Extract the (X, Y) coordinate from the center of the cell holding the provided text.  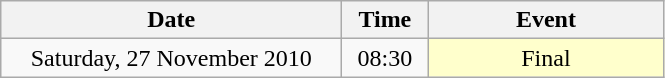
Date (172, 20)
Saturday, 27 November 2010 (172, 58)
08:30 (385, 58)
Event (546, 20)
Time (385, 20)
Final (546, 58)
